From the cell containing the given text, extract its center point as (x, y) coordinate. 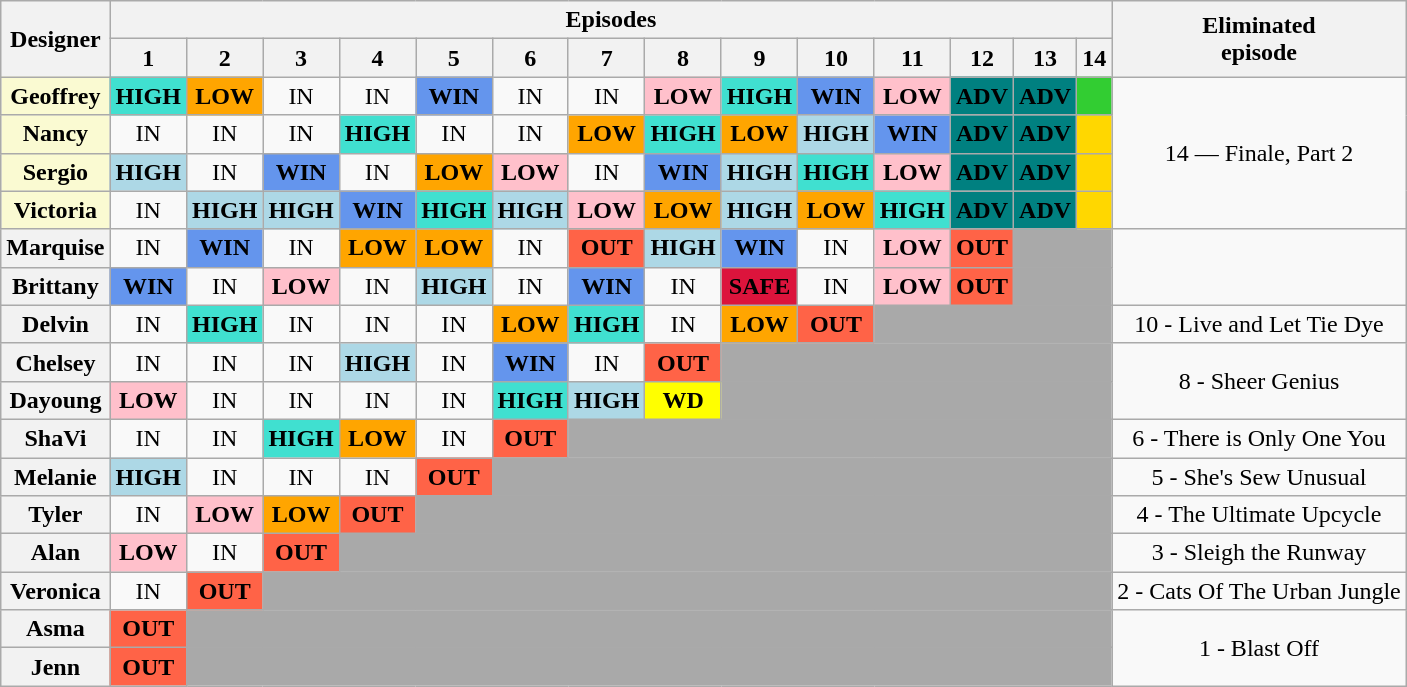
3 (301, 58)
Marquise (56, 248)
Geoffrey (56, 96)
ShaVi (56, 438)
12 (982, 58)
11 (912, 58)
Designer (56, 39)
Melanie (56, 477)
5 - She's Sew Unusual (1260, 477)
2 (224, 58)
Victoria (56, 210)
Chelsey (56, 362)
Brittany (56, 286)
Veronica (56, 591)
Alan (56, 553)
3 - Sleigh the Runway (1260, 553)
Sergio (56, 172)
6 - There is Only One You (1260, 438)
14 (1094, 58)
9 (759, 58)
10 - Live and Let Tie Dye (1260, 324)
Jenn (56, 667)
1 (148, 58)
4 (377, 58)
Asma (56, 629)
13 (1046, 58)
SAFE (759, 286)
WD (683, 400)
6 (530, 58)
8 (683, 58)
4 - The Ultimate Upcycle (1260, 515)
1 - Blast Off (1260, 648)
Nancy (56, 134)
5 (454, 58)
Delvin (56, 324)
8 - Sheer Genius (1260, 381)
2 - Cats Of The Urban Jungle (1260, 591)
Eliminated episode (1260, 39)
Episodes (611, 20)
10 (836, 58)
7 (606, 58)
14 — Finale, Part 2 (1260, 153)
Tyler (56, 515)
Dayoung (56, 400)
